For the text-containing cell, return its midpoint in [X, Y] coordinate format. 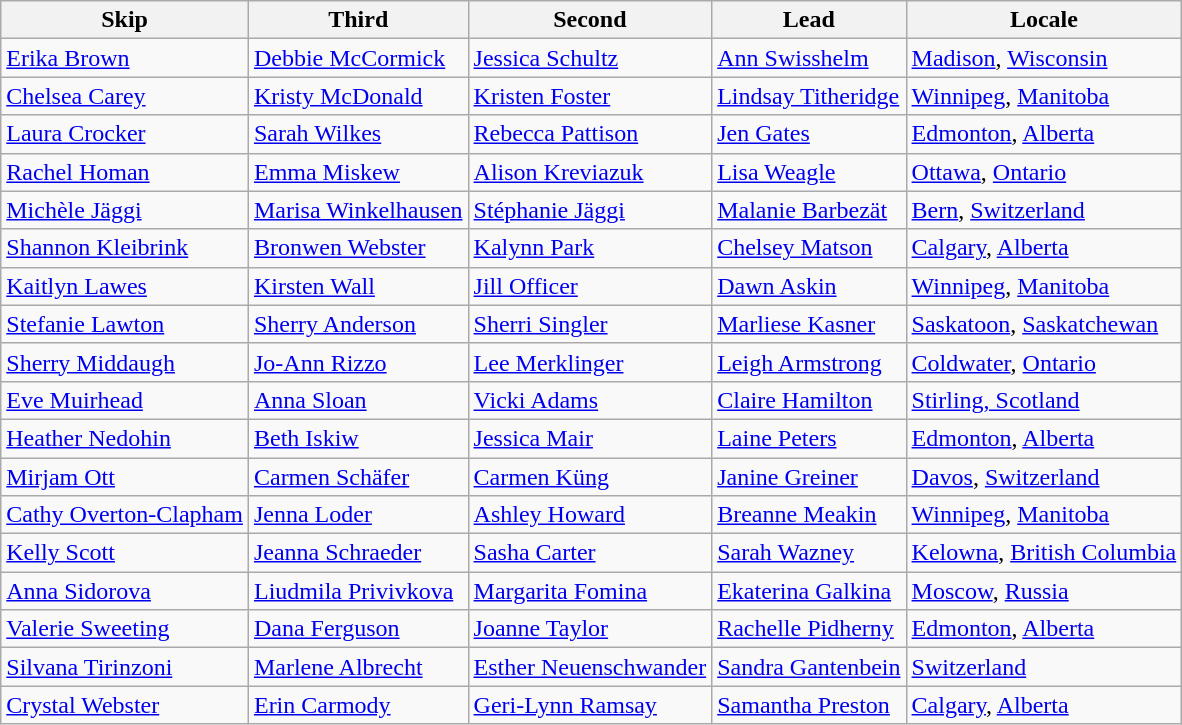
Erin Carmody [358, 705]
Sherry Middaugh [125, 362]
Marisa Winkelhausen [358, 210]
Dana Ferguson [358, 629]
Jo-Ann Rizzo [358, 362]
Davos, Switzerland [1044, 477]
Beth Iskiw [358, 438]
Sasha Carter [590, 553]
Jeanna Schraeder [358, 553]
Claire Hamilton [809, 400]
Joanne Taylor [590, 629]
Sherry Anderson [358, 324]
Bern, Switzerland [1044, 210]
Third [358, 20]
Sarah Wazney [809, 553]
Lindsay Titheridge [809, 96]
Ottawa, Ontario [1044, 172]
Crystal Webster [125, 705]
Erika Brown [125, 58]
Sandra Gantenbein [809, 667]
Jen Gates [809, 134]
Bronwen Webster [358, 248]
Chelsea Carey [125, 96]
Ann Swisshelm [809, 58]
Rebecca Pattison [590, 134]
Kelowna, British Columbia [1044, 553]
Lisa Weagle [809, 172]
Second [590, 20]
Leigh Armstrong [809, 362]
Cathy Overton-Clapham [125, 515]
Marliese Kasner [809, 324]
Madison, Wisconsin [1044, 58]
Breanne Meakin [809, 515]
Michèle Jäggi [125, 210]
Jessica Mair [590, 438]
Liudmila Privivkova [358, 591]
Kalynn Park [590, 248]
Stefanie Lawton [125, 324]
Anna Sloan [358, 400]
Mirjam Ott [125, 477]
Jill Officer [590, 286]
Debbie McCormick [358, 58]
Emma Miskew [358, 172]
Anna Sidorova [125, 591]
Heather Nedohin [125, 438]
Vicki Adams [590, 400]
Switzerland [1044, 667]
Dawn Askin [809, 286]
Carmen Schäfer [358, 477]
Margarita Fomina [590, 591]
Kaitlyn Lawes [125, 286]
Sherri Singler [590, 324]
Ekaterina Galkina [809, 591]
Rachel Homan [125, 172]
Coldwater, Ontario [1044, 362]
Kristy McDonald [358, 96]
Jessica Schultz [590, 58]
Shannon Kleibrink [125, 248]
Geri-Lynn Ramsay [590, 705]
Malanie Barbezät [809, 210]
Chelsey Matson [809, 248]
Kristen Foster [590, 96]
Rachelle Pidherny [809, 629]
Stirling, Scotland [1044, 400]
Kirsten Wall [358, 286]
Esther Neuenschwander [590, 667]
Stéphanie Jäggi [590, 210]
Laura Crocker [125, 134]
Marlene Albrecht [358, 667]
Laine Peters [809, 438]
Ashley Howard [590, 515]
Eve Muirhead [125, 400]
Samantha Preston [809, 705]
Lee Merklinger [590, 362]
Sarah Wilkes [358, 134]
Locale [1044, 20]
Silvana Tirinzoni [125, 667]
Saskatoon, Saskatchewan [1044, 324]
Lead [809, 20]
Jenna Loder [358, 515]
Janine Greiner [809, 477]
Moscow, Russia [1044, 591]
Alison Kreviazuk [590, 172]
Skip [125, 20]
Valerie Sweeting [125, 629]
Kelly Scott [125, 553]
Carmen Küng [590, 477]
